Scan for the cell matching the given text and deliver its (x, y) coordinate at center. 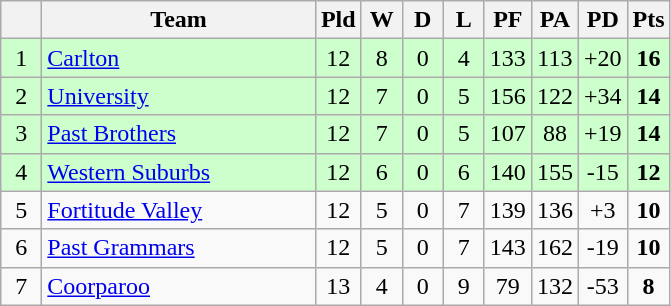
13 (338, 286)
D (422, 20)
156 (508, 96)
132 (554, 286)
88 (554, 134)
Team (179, 20)
133 (508, 58)
Past Grammars (179, 248)
140 (508, 172)
1 (22, 58)
2 (22, 96)
-15 (602, 172)
PD (602, 20)
113 (554, 58)
Pts (648, 20)
139 (508, 210)
Pld (338, 20)
+20 (602, 58)
+34 (602, 96)
+19 (602, 134)
+3 (602, 210)
143 (508, 248)
W (382, 20)
L (464, 20)
162 (554, 248)
3 (22, 134)
155 (554, 172)
University (179, 96)
Western Suburbs (179, 172)
16 (648, 58)
Carlton (179, 58)
107 (508, 134)
PF (508, 20)
-19 (602, 248)
122 (554, 96)
Fortitude Valley (179, 210)
Coorparoo (179, 286)
136 (554, 210)
9 (464, 286)
Past Brothers (179, 134)
PA (554, 20)
-53 (602, 286)
79 (508, 286)
